From the cell containing the given text, extract its center point as (x, y) coordinate. 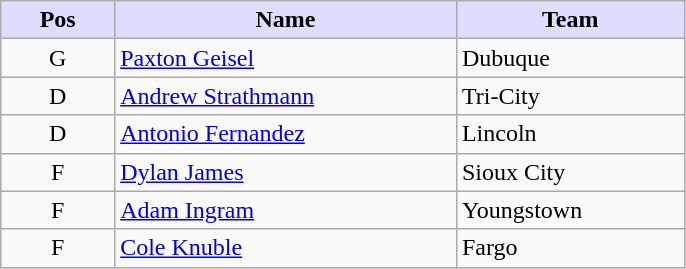
Cole Knuble (286, 248)
Sioux City (570, 172)
Andrew Strathmann (286, 96)
Fargo (570, 248)
Lincoln (570, 134)
G (58, 58)
Name (286, 20)
Youngstown (570, 210)
Paxton Geisel (286, 58)
Dylan James (286, 172)
Dubuque (570, 58)
Pos (58, 20)
Team (570, 20)
Tri-City (570, 96)
Antonio Fernandez (286, 134)
Adam Ingram (286, 210)
